Scan for the cell matching the given text and deliver its [x, y] coordinate at center. 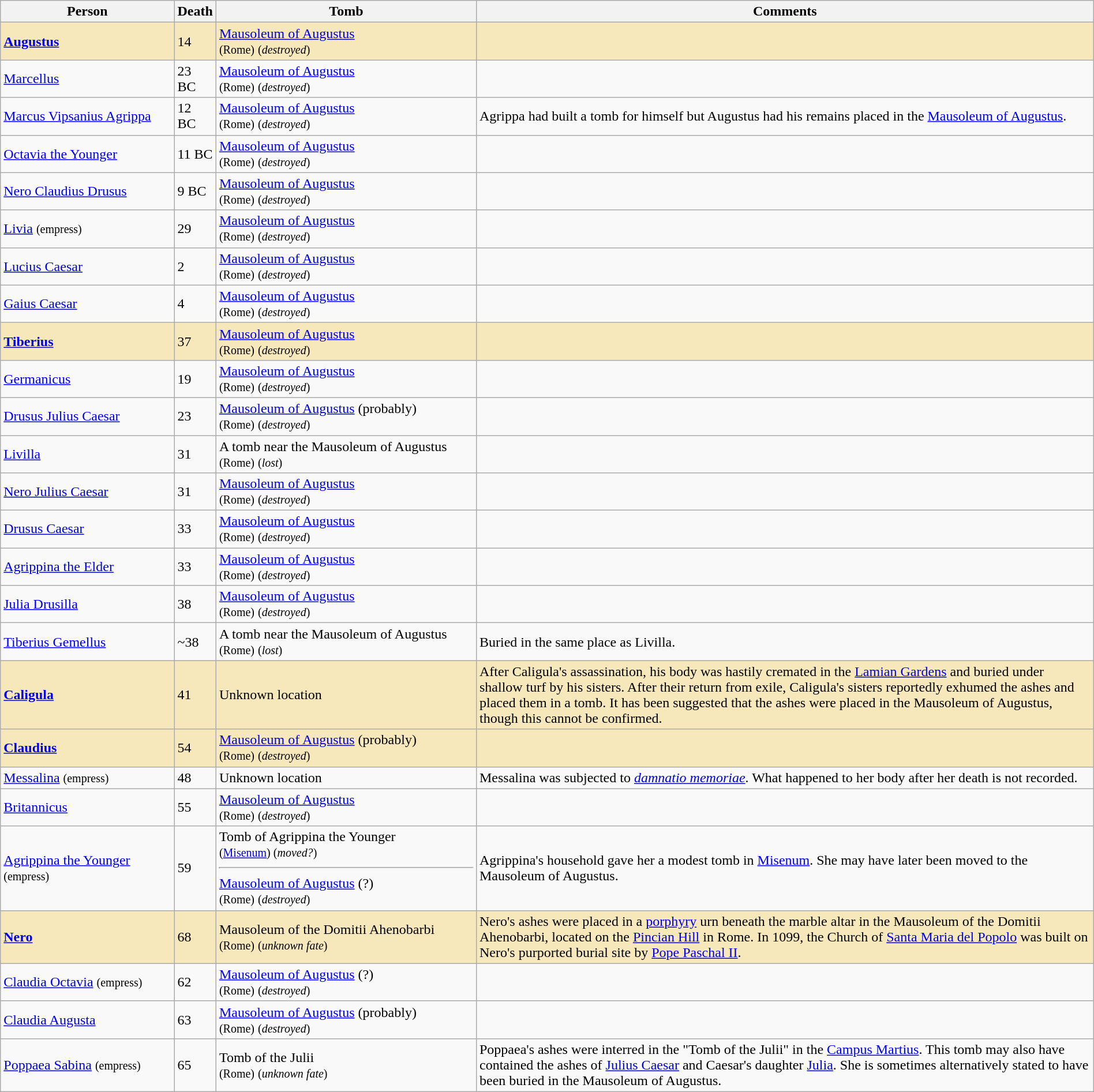
41 [195, 695]
62 [195, 982]
65 [195, 1065]
Comments [785, 12]
Agrippina's household gave her a modest tomb in Misenum. She may have later been moved to the Mausoleum of Augustus. [785, 868]
Germanicus [88, 378]
Livia (empress) [88, 228]
Gaius Caesar [88, 303]
Drusus Julius Caesar [88, 416]
Claudia Augusta [88, 1020]
Agrippa had built a tomb for himself but Augustus had his remains placed in the Mausoleum of Augustus. [785, 117]
Poppaea Sabina (empress) [88, 1065]
Caligula [88, 695]
Tomb [346, 12]
Mausoleum of the Domitii Ahenobarbi(Rome) (unknown fate) [346, 937]
Buried in the same place as Livilla. [785, 641]
Tomb of the Julii(Rome) (unknown fate) [346, 1065]
9 BC [195, 192]
Claudius [88, 748]
Julia Drusilla [88, 605]
19 [195, 378]
Claudia Octavia (empress) [88, 982]
4 [195, 303]
59 [195, 868]
55 [195, 808]
Augustus [88, 42]
Messalina (empress) [88, 778]
54 [195, 748]
68 [195, 937]
Tiberius [88, 342]
11 BC [195, 153]
Mausoleum of Augustus (?)(Rome) (destroyed) [346, 982]
48 [195, 778]
Agrippina the Elder [88, 566]
Messalina was subjected to damnatio memoriae. What happened to her body after her death is not recorded. [785, 778]
Nero Claudius Drusus [88, 192]
12 BC [195, 117]
29 [195, 228]
Livilla [88, 453]
Marcellus [88, 78]
Britannicus [88, 808]
23 BC [195, 78]
Person [88, 12]
Agrippina the Younger (empress) [88, 868]
14 [195, 42]
38 [195, 605]
Tiberius Gemellus [88, 641]
~38 [195, 641]
Death [195, 12]
37 [195, 342]
Drusus Caesar [88, 530]
Octavia the Younger [88, 153]
Marcus Vipsanius Agrippa [88, 117]
Tomb of Agrippina the Younger(Misenum) (moved?)Mausoleum of Augustus (?)(Rome) (destroyed) [346, 868]
23 [195, 416]
Lucius Caesar [88, 267]
2 [195, 267]
Nero Julius Caesar [88, 491]
63 [195, 1020]
Nero [88, 937]
